Find where the given text appears and provide that cell's center as [x, y] coordinate. 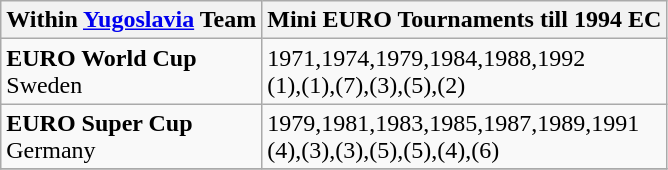
EURO World Cup Sweden [132, 72]
Mini EURO Tournaments till 1994 EC [464, 20]
EURO Super Cup Germany [132, 136]
1971,1974,1979,1984,1988,1992(1),(1),(7),(3),(5),(2) [464, 72]
Within Yugoslavia Team [132, 20]
1979,1981,1983,1985,1987,1989,1991(4),(3),(3),(5),(5),(4),(6) [464, 136]
